For the text-containing cell, return its midpoint in [X, Y] coordinate format. 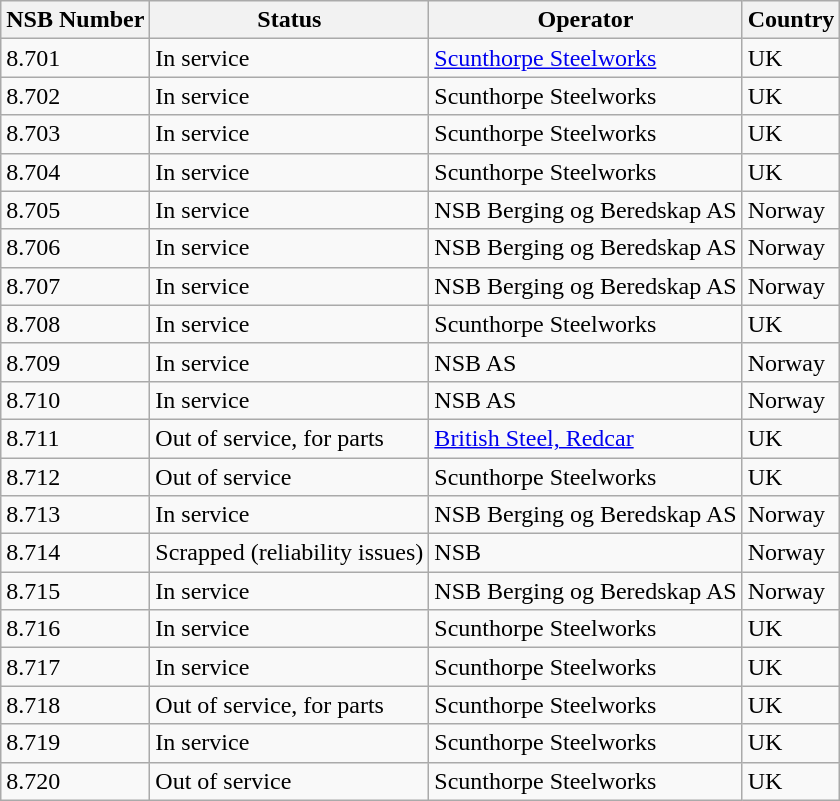
8.708 [76, 324]
8.706 [76, 248]
8.713 [76, 515]
8.715 [76, 591]
8.703 [76, 134]
Country [791, 20]
8.710 [76, 400]
8.714 [76, 553]
British Steel, Redcar [586, 438]
8.702 [76, 96]
8.717 [76, 667]
8.718 [76, 705]
8.707 [76, 286]
8.716 [76, 629]
NSB [586, 553]
8.719 [76, 743]
8.701 [76, 58]
8.711 [76, 438]
8.704 [76, 172]
NSB Number [76, 20]
Status [290, 20]
8.712 [76, 477]
Operator [586, 20]
8.709 [76, 362]
8.705 [76, 210]
8.720 [76, 781]
Scrapped (reliability issues) [290, 553]
